Return [x, y] of the center of cell containing provided text 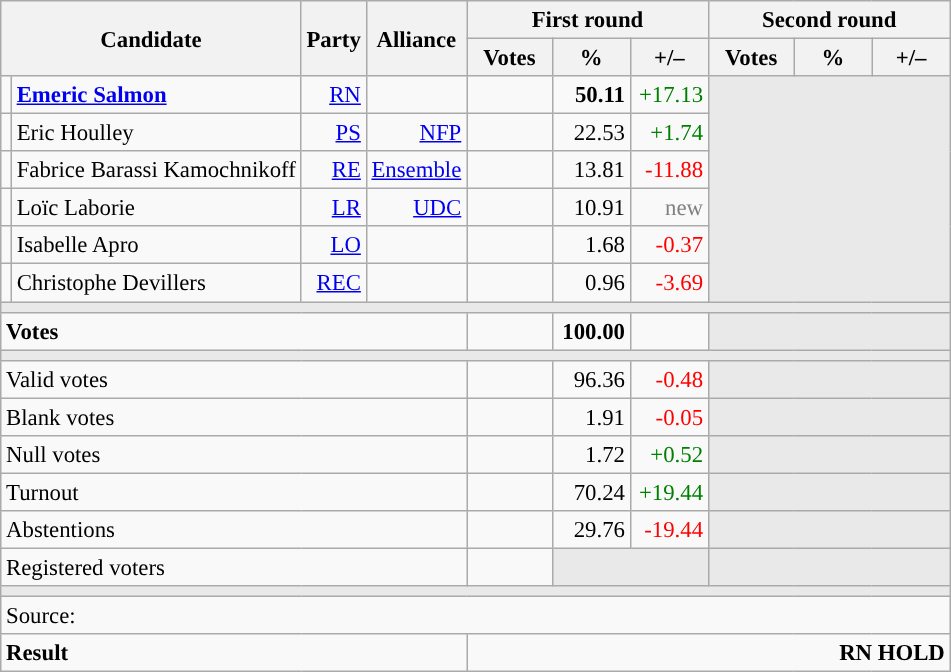
Ensemble [416, 170]
Christophe Devillers [156, 283]
+1.74 [669, 133]
LR [334, 208]
96.36 [591, 379]
Null votes [234, 455]
Isabelle Apro [156, 245]
+19.44 [669, 492]
-0.37 [669, 245]
29.76 [591, 530]
Alliance [416, 38]
RE [334, 170]
-11.88 [669, 170]
100.00 [591, 331]
Turnout [234, 492]
Emeric Salmon [156, 95]
Second round [829, 20]
Abstentions [234, 530]
1.91 [591, 417]
+0.52 [669, 455]
Valid votes [234, 379]
-3.69 [669, 283]
PS [334, 133]
LO [334, 245]
RN [334, 95]
UDC [416, 208]
+17.13 [669, 95]
Result [234, 653]
0.96 [591, 283]
Fabrice Barassi Kamochnikoff [156, 170]
NFP [416, 133]
70.24 [591, 492]
13.81 [591, 170]
RN HOLD [709, 653]
Loïc Laborie [156, 208]
Eric Houlley [156, 133]
1.72 [591, 455]
Source: [476, 616]
Candidate [151, 38]
10.91 [591, 208]
22.53 [591, 133]
new [669, 208]
First round [588, 20]
-19.44 [669, 530]
50.11 [591, 95]
1.68 [591, 245]
Party [334, 38]
REC [334, 283]
Blank votes [234, 417]
Registered voters [234, 567]
-0.05 [669, 417]
-0.48 [669, 379]
